Return [X, Y] of the center of cell containing provided text 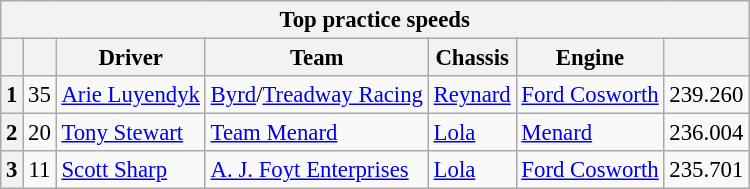
235.701 [706, 170]
2 [12, 133]
Byrd/Treadway Racing [316, 95]
Driver [130, 58]
Engine [590, 58]
Tony Stewart [130, 133]
Arie Luyendyk [130, 95]
239.260 [706, 95]
11 [40, 170]
Scott Sharp [130, 170]
35 [40, 95]
236.004 [706, 133]
Team Menard [316, 133]
Menard [590, 133]
Top practice speeds [375, 20]
3 [12, 170]
Team [316, 58]
Chassis [472, 58]
A. J. Foyt Enterprises [316, 170]
Reynard [472, 95]
1 [12, 95]
20 [40, 133]
